Output the (x, y) coordinate of the center of the cell containing the given text.  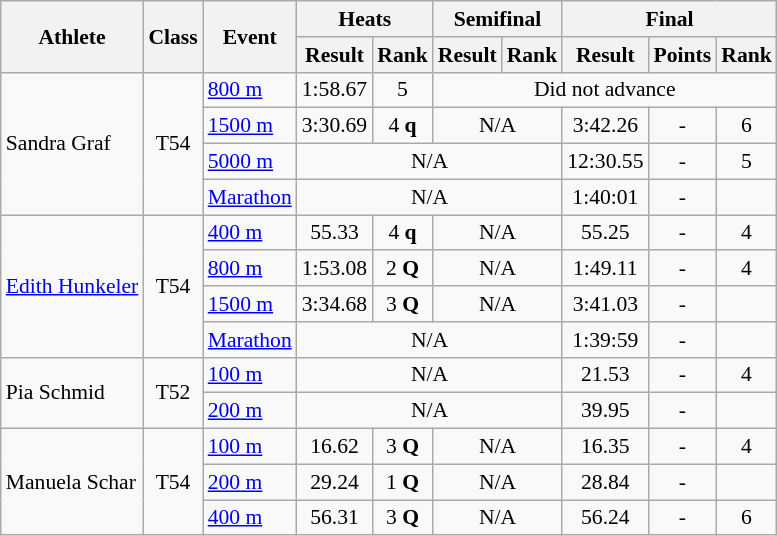
Sandra Graf (72, 143)
55.33 (334, 233)
3:42.26 (605, 126)
39.95 (605, 411)
21.53 (605, 375)
Points (683, 55)
Athlete (72, 36)
56.24 (605, 518)
T52 (172, 392)
55.25 (605, 233)
Edith Hunkeler (72, 286)
Final (670, 19)
16.35 (605, 447)
1:58.67 (334, 90)
56.31 (334, 518)
1:49.11 (605, 269)
Manuela Schar (72, 482)
12:30.55 (605, 162)
Heats (365, 19)
Event (250, 36)
1:53.08 (334, 269)
3:41.03 (605, 304)
Did not advance (605, 90)
1 Q (402, 482)
Pia Schmid (72, 392)
Semifinal (498, 19)
2 Q (402, 269)
3:34.68 (334, 304)
1:40:01 (605, 197)
16.62 (334, 447)
Class (172, 36)
3:30.69 (334, 126)
1:39:59 (605, 340)
5000 m (250, 162)
28.84 (605, 482)
29.24 (334, 482)
